From the cell containing the given text, extract its center point as [x, y] coordinate. 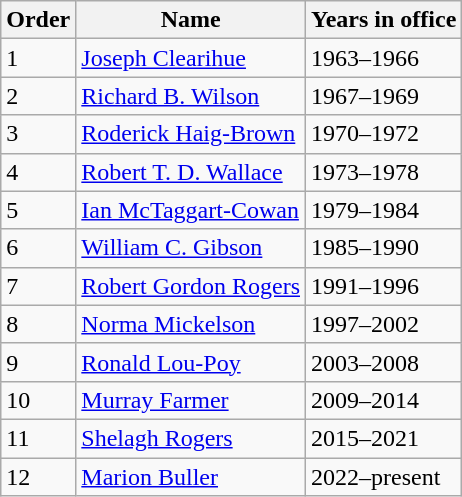
Norma Mickelson [191, 324]
1985–1990 [384, 248]
Ian McTaggart-Cowan [191, 210]
William C. Gibson [191, 248]
Order [38, 20]
1 [38, 58]
Robert T. D. Wallace [191, 172]
1967–1969 [384, 96]
Shelagh Rogers [191, 438]
1979–1984 [384, 210]
Ronald Lou-Poy [191, 362]
9 [38, 362]
2022–present [384, 477]
4 [38, 172]
7 [38, 286]
12 [38, 477]
2009–2014 [384, 400]
5 [38, 210]
11 [38, 438]
Joseph Clearihue [191, 58]
2 [38, 96]
6 [38, 248]
1997–2002 [384, 324]
Roderick Haig-Brown [191, 134]
Marion Buller [191, 477]
1991–1996 [384, 286]
1963–1966 [384, 58]
2003–2008 [384, 362]
1973–1978 [384, 172]
2015–2021 [384, 438]
Richard B. Wilson [191, 96]
10 [38, 400]
8 [38, 324]
Robert Gordon Rogers [191, 286]
Murray Farmer [191, 400]
Years in office [384, 20]
Name [191, 20]
1970–1972 [384, 134]
3 [38, 134]
